Search for the cell housing the specified text and yield its (X, Y) center coordinate. 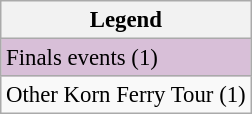
Legend (126, 20)
Other Korn Ferry Tour (1) (126, 95)
Finals events (1) (126, 58)
